Determine the (X, Y) coordinate at the center of the cell enclosing the given text.  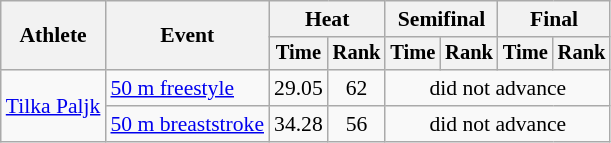
62 (357, 88)
29.05 (298, 88)
50 m breaststroke (187, 124)
Athlete (54, 36)
Heat (327, 19)
Final (554, 19)
Semifinal (441, 19)
56 (357, 124)
Event (187, 36)
34.28 (298, 124)
Tilka Paljk (54, 106)
50 m freestyle (187, 88)
